Determine the [x, y] coordinate at the center of the cell enclosing the given text.  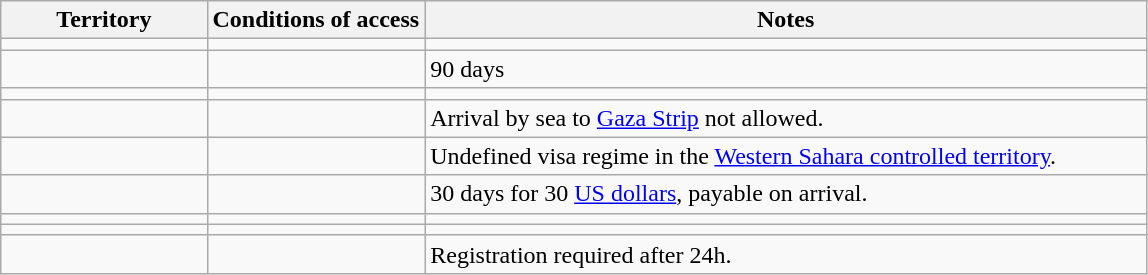
Undefined visa regime in the Western Sahara controlled territory. [786, 156]
Arrival by sea to Gaza Strip not allowed. [786, 118]
Notes [786, 20]
90 days [786, 69]
30 days for 30 US dollars, payable on arrival. [786, 194]
Territory [104, 20]
Conditions of access [316, 20]
Registration required after 24h. [786, 254]
